For the text-containing cell, return its midpoint in (X, Y) coordinate format. 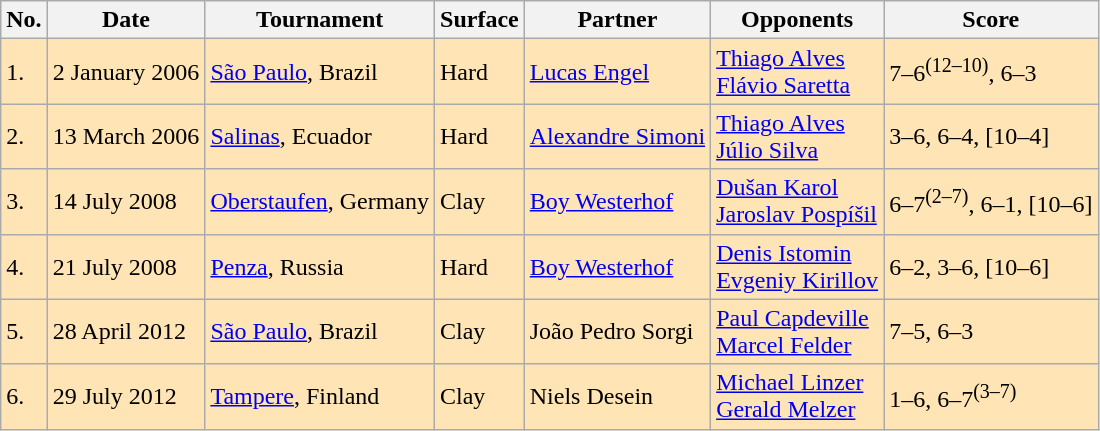
João Pedro Sorgi (617, 332)
Niels Desein (617, 396)
Thiago Alves Flávio Saretta (798, 72)
29 July 2012 (126, 396)
Surface (480, 20)
Score (991, 20)
Michael Linzer Gerald Melzer (798, 396)
Denis Istomin Evgeniy Kirillov (798, 266)
13 March 2006 (126, 136)
1. (24, 72)
Tampere, Finland (320, 396)
7–5, 6–3 (991, 332)
Paul Capdeville Marcel Felder (798, 332)
Date (126, 20)
5. (24, 332)
3–6, 6–4, [10–4] (991, 136)
6. (24, 396)
28 April 2012 (126, 332)
No. (24, 20)
14 July 2008 (126, 202)
Dušan Karol Jaroslav Pospíšil (798, 202)
3. (24, 202)
Penza, Russia (320, 266)
6–2, 3–6, [10–6] (991, 266)
1–6, 6–7(3–7) (991, 396)
21 July 2008 (126, 266)
Lucas Engel (617, 72)
2. (24, 136)
6–7(2–7), 6–1, [10–6] (991, 202)
Opponents (798, 20)
4. (24, 266)
2 January 2006 (126, 72)
Salinas, Ecuador (320, 136)
Partner (617, 20)
Alexandre Simoni (617, 136)
Thiago Alves Júlio Silva (798, 136)
Tournament (320, 20)
Oberstaufen, Germany (320, 202)
7–6(12–10), 6–3 (991, 72)
